Output the (x, y) coordinate of the center of the cell containing the given text.  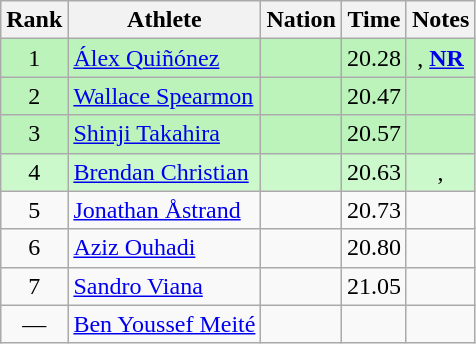
1 (34, 58)
Álex Quiñónez (164, 58)
Ben Youssef Meité (164, 324)
20.57 (374, 134)
20.28 (374, 58)
20.63 (374, 172)
21.05 (374, 286)
3 (34, 134)
Wallace Spearmon (164, 96)
7 (34, 286)
20.73 (374, 210)
, NR (440, 58)
, (440, 172)
Shinji Takahira (164, 134)
Notes (440, 20)
5 (34, 210)
4 (34, 172)
Nation (301, 20)
Aziz Ouhadi (164, 248)
Brendan Christian (164, 172)
Sandro Viana (164, 286)
20.80 (374, 248)
Jonathan Åstrand (164, 210)
— (34, 324)
20.47 (374, 96)
Athlete (164, 20)
2 (34, 96)
Rank (34, 20)
Time (374, 20)
6 (34, 248)
